Search for the cell housing the specified text and yield its (x, y) center coordinate. 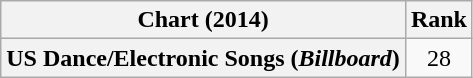
Chart (2014) (204, 20)
US Dance/Electronic Songs (Billboard) (204, 58)
28 (438, 58)
Rank (438, 20)
